Capture the cell that displays the provided text and extract its [X, Y] central coordinate. 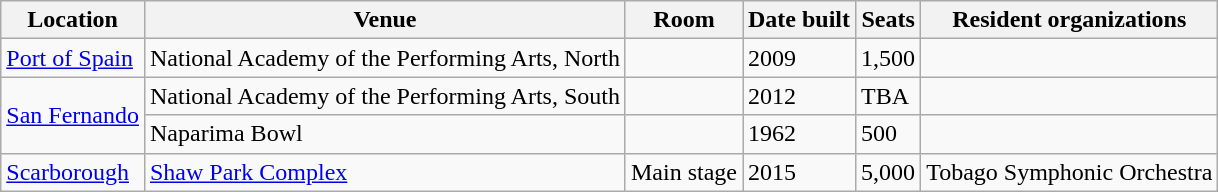
National Academy of the Performing Arts, South [384, 96]
Date built [798, 20]
San Fernando [73, 115]
Location [73, 20]
500 [888, 134]
Shaw Park Complex [384, 172]
Port of Spain [73, 58]
1962 [798, 134]
Scarborough [73, 172]
Room [684, 20]
Tobago Symphonic Orchestra [1070, 172]
2009 [798, 58]
Naparima Bowl [384, 134]
2012 [798, 96]
Main stage [684, 172]
5,000 [888, 172]
National Academy of the Performing Arts, North [384, 58]
1,500 [888, 58]
Resident organizations [1070, 20]
2015 [798, 172]
TBA [888, 96]
Venue [384, 20]
Seats [888, 20]
